Scan for the cell matching the given text and deliver its [x, y] coordinate at center. 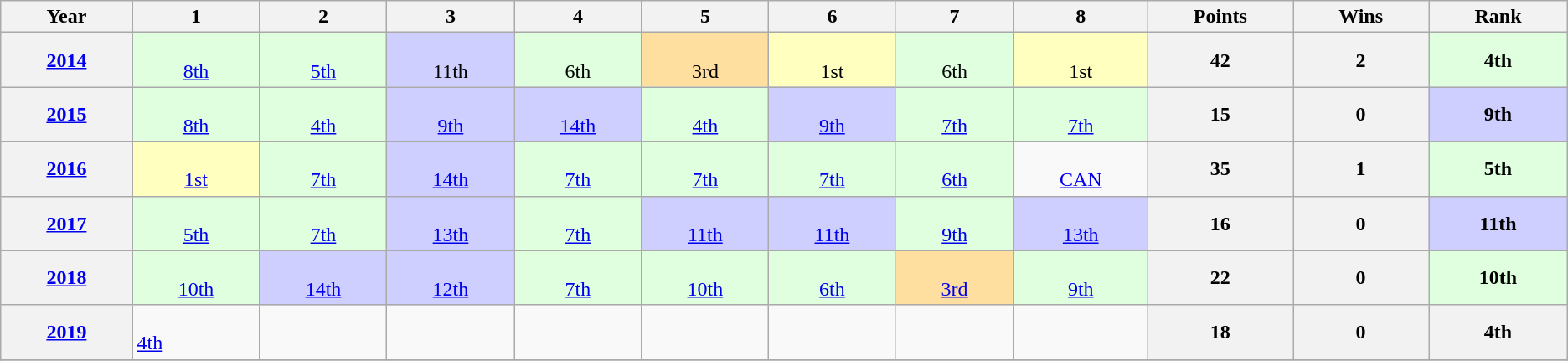
8 [1081, 17]
2016 [67, 169]
15 [1220, 114]
7 [955, 17]
2019 [67, 332]
Year [67, 17]
22 [1220, 278]
2015 [67, 114]
Points [1220, 17]
CAN [1081, 169]
18 [1220, 332]
2017 [67, 223]
35 [1220, 169]
3 [451, 17]
16 [1220, 223]
42 [1220, 60]
2014 [67, 60]
4 [578, 17]
12th [451, 278]
5 [705, 17]
6 [833, 17]
Wins [1361, 17]
Rank [1498, 17]
2018 [67, 278]
